Search for the cell housing the specified text and yield its (X, Y) center coordinate. 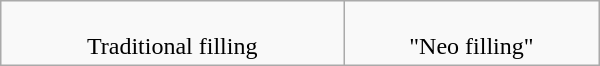
Traditional filling (172, 34)
"Neo filling" (472, 34)
